For the text-containing cell, return its midpoint in (x, y) coordinate format. 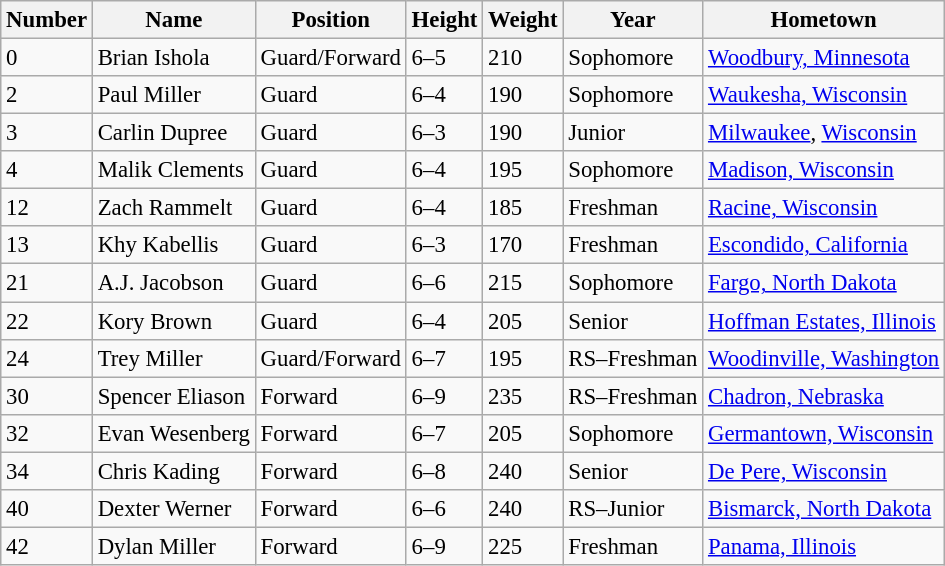
24 (47, 358)
Position (330, 20)
Khy Kabellis (174, 245)
Chris Kading (174, 471)
6–5 (444, 58)
Madison, Wisconsin (824, 170)
21 (47, 283)
Weight (523, 20)
A.J. Jacobson (174, 283)
Number (47, 20)
Dexter Werner (174, 509)
Name (174, 20)
34 (47, 471)
0 (47, 58)
30 (47, 396)
Height (444, 20)
170 (523, 245)
235 (523, 396)
Bismarck, North Dakota (824, 509)
Spencer Eliason (174, 396)
Malik Clements (174, 170)
Brian Ishola (174, 58)
Woodbury, Minnesota (824, 58)
Woodinville, Washington (824, 358)
2 (47, 95)
13 (47, 245)
Germantown, Wisconsin (824, 433)
Paul Miller (174, 95)
22 (47, 321)
Milwaukee, Wisconsin (824, 133)
Carlin Dupree (174, 133)
Racine, Wisconsin (824, 208)
Panama, Illinois (824, 546)
Hoffman Estates, Illinois (824, 321)
Escondido, California (824, 245)
210 (523, 58)
4 (47, 170)
6–8 (444, 471)
Fargo, North Dakota (824, 283)
Zach Rammelt (174, 208)
Kory Brown (174, 321)
Chadron, Nebraska (824, 396)
Trey Miller (174, 358)
3 (47, 133)
De Pere, Wisconsin (824, 471)
Waukesha, Wisconsin (824, 95)
32 (47, 433)
40 (47, 509)
RS–Junior (633, 509)
12 (47, 208)
42 (47, 546)
Year (633, 20)
215 (523, 283)
185 (523, 208)
Junior (633, 133)
225 (523, 546)
Dylan Miller (174, 546)
Evan Wesenberg (174, 433)
Hometown (824, 20)
